Locate the cell with the specified text and output its (X, Y) center coordinate. 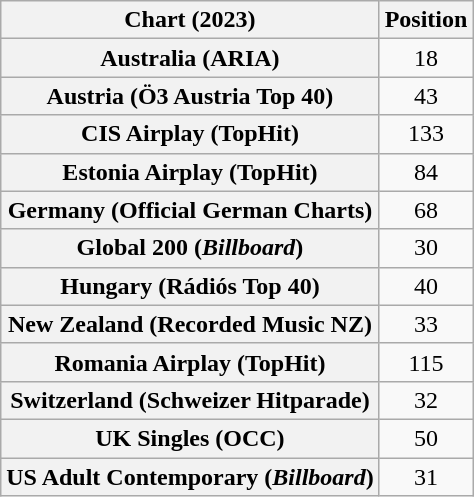
Romania Airplay (TopHit) (190, 362)
31 (426, 477)
50 (426, 438)
43 (426, 96)
40 (426, 286)
Germany (Official German Charts) (190, 210)
US Adult Contemporary (Billboard) (190, 477)
Hungary (Rádiós Top 40) (190, 286)
115 (426, 362)
Estonia Airplay (TopHit) (190, 172)
Australia (ARIA) (190, 58)
Switzerland (Schweizer Hitparade) (190, 400)
Global 200 (Billboard) (190, 248)
Position (426, 20)
30 (426, 248)
33 (426, 324)
133 (426, 134)
32 (426, 400)
84 (426, 172)
68 (426, 210)
CIS Airplay (TopHit) (190, 134)
New Zealand (Recorded Music NZ) (190, 324)
Chart (2023) (190, 20)
Austria (Ö3 Austria Top 40) (190, 96)
UK Singles (OCC) (190, 438)
18 (426, 58)
